Return [X, Y] of the center of cell containing provided text 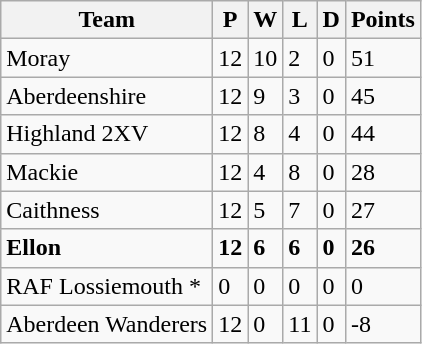
W [266, 20]
Mackie [107, 172]
7 [300, 210]
L [300, 20]
10 [266, 58]
44 [382, 134]
Ellon [107, 248]
2 [300, 58]
Caithness [107, 210]
51 [382, 58]
Aberdeenshire [107, 96]
28 [382, 172]
Team [107, 20]
Points [382, 20]
Moray [107, 58]
3 [300, 96]
P [230, 20]
26 [382, 248]
27 [382, 210]
5 [266, 210]
9 [266, 96]
D [331, 20]
45 [382, 96]
11 [300, 324]
Aberdeen Wanderers [107, 324]
RAF Lossiemouth * [107, 286]
-8 [382, 324]
Highland 2XV [107, 134]
